Provide the [X, Y] coordinate of the cell's center where the given text is located.  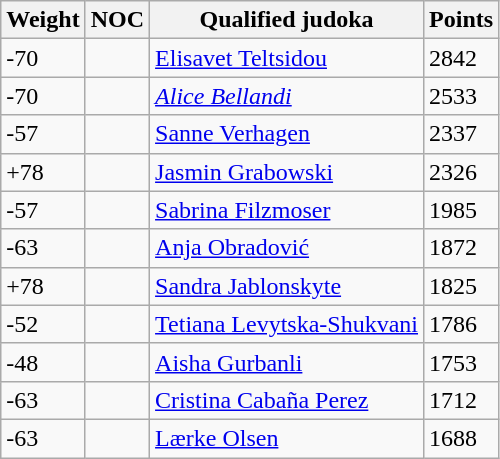
2337 [462, 134]
Anja Obradović [287, 248]
2842 [462, 58]
1753 [462, 362]
Points [462, 20]
Alice Bellandi [287, 96]
Weight [43, 20]
-48 [43, 362]
1825 [462, 286]
1872 [462, 248]
2326 [462, 172]
Aisha Gurbanli [287, 362]
Sandra Jablonskyte [287, 286]
-52 [43, 324]
Sanne Verhagen [287, 134]
Qualified judoka [287, 20]
2533 [462, 96]
NOC [117, 20]
Tetiana Levytska-Shukvani [287, 324]
1786 [462, 324]
Jasmin Grabowski [287, 172]
1712 [462, 400]
Cristina Cabaña Perez [287, 400]
Sabrina Filzmoser [287, 210]
Elisavet Teltsidou [287, 58]
1688 [462, 438]
1985 [462, 210]
Lærke Olsen [287, 438]
